Search for the cell housing the specified text and yield its (X, Y) center coordinate. 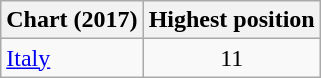
Italy (72, 58)
11 (232, 58)
Highest position (232, 20)
Chart (2017) (72, 20)
